Search for the cell housing the specified text and yield its [X, Y] center coordinate. 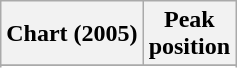
Chart (2005) [72, 34]
Peakposition [189, 34]
